Return the [x, y] coordinate for the center point of the cell that contains the specified text.  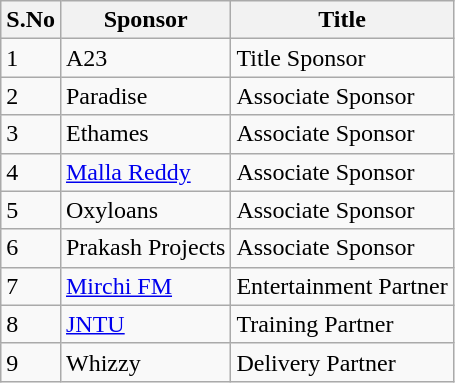
Whizzy [145, 362]
Prakash Projects [145, 248]
6 [31, 248]
1 [31, 58]
5 [31, 210]
Paradise [145, 96]
Sponsor [145, 20]
A23 [145, 58]
Oxyloans [145, 210]
Mirchi FM [145, 286]
Training Partner [342, 324]
JNTU [145, 324]
7 [31, 286]
Ethames [145, 134]
3 [31, 134]
Title [342, 20]
8 [31, 324]
9 [31, 362]
Entertainment Partner [342, 286]
Delivery Partner [342, 362]
Malla Reddy [145, 172]
2 [31, 96]
4 [31, 172]
S.No [31, 20]
Title Sponsor [342, 58]
